From the cell containing the given text, extract its center point as [X, Y] coordinate. 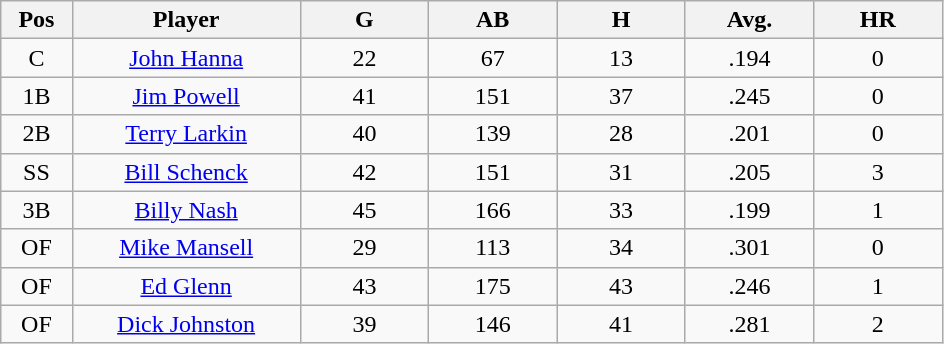
40 [364, 134]
1B [36, 96]
H [621, 20]
Mike Mansell [186, 248]
139 [493, 134]
31 [621, 172]
3 [878, 172]
.205 [749, 172]
.246 [749, 286]
33 [621, 210]
166 [493, 210]
.245 [749, 96]
G [364, 20]
C [36, 58]
45 [364, 210]
22 [364, 58]
Avg. [749, 20]
29 [364, 248]
175 [493, 286]
2 [878, 324]
28 [621, 134]
John Hanna [186, 58]
SS [36, 172]
42 [364, 172]
.301 [749, 248]
3B [36, 210]
AB [493, 20]
37 [621, 96]
.194 [749, 58]
.281 [749, 324]
39 [364, 324]
Pos [36, 20]
.199 [749, 210]
Billy Nash [186, 210]
67 [493, 58]
.201 [749, 134]
146 [493, 324]
Bill Schenck [186, 172]
113 [493, 248]
Jim Powell [186, 96]
2B [36, 134]
Dick Johnston [186, 324]
13 [621, 58]
Ed Glenn [186, 286]
34 [621, 248]
Player [186, 20]
Terry Larkin [186, 134]
HR [878, 20]
